Search for the cell housing the specified text and yield its (x, y) center coordinate. 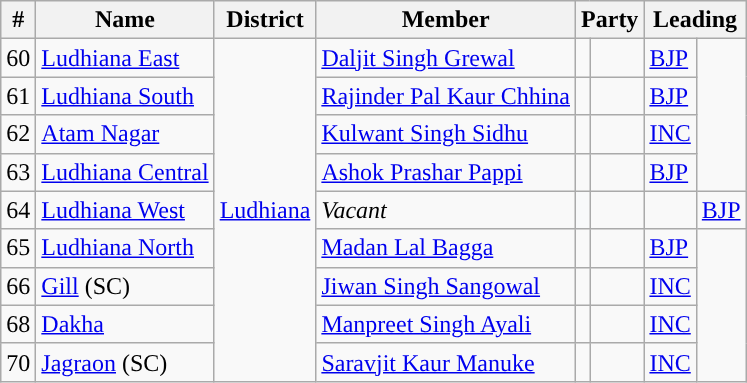
64 (18, 210)
Leading (695, 20)
District (265, 20)
Party (610, 20)
61 (18, 96)
# (18, 20)
Atam Nagar (125, 134)
66 (18, 286)
Daljit Singh Grewal (446, 58)
Ludhiana (265, 210)
Ludhiana South (125, 96)
60 (18, 58)
62 (18, 134)
Ludhiana East (125, 58)
Madan Lal Bagga (446, 248)
Ashok Prashar Pappi (446, 172)
Name (125, 20)
Vacant (446, 210)
Member (446, 20)
63 (18, 172)
Ludhiana West (125, 210)
Rajinder Pal Kaur Chhina (446, 96)
68 (18, 324)
70 (18, 362)
Jagraon (SC) (125, 362)
65 (18, 248)
Gill (SC) (125, 286)
Manpreet Singh Ayali (446, 324)
Ludhiana Central (125, 172)
Ludhiana North (125, 248)
Kulwant Singh Sidhu (446, 134)
Saravjit Kaur Manuke (446, 362)
Dakha (125, 324)
Jiwan Singh Sangowal (446, 286)
